Search for the cell housing the specified text and yield its [x, y] center coordinate. 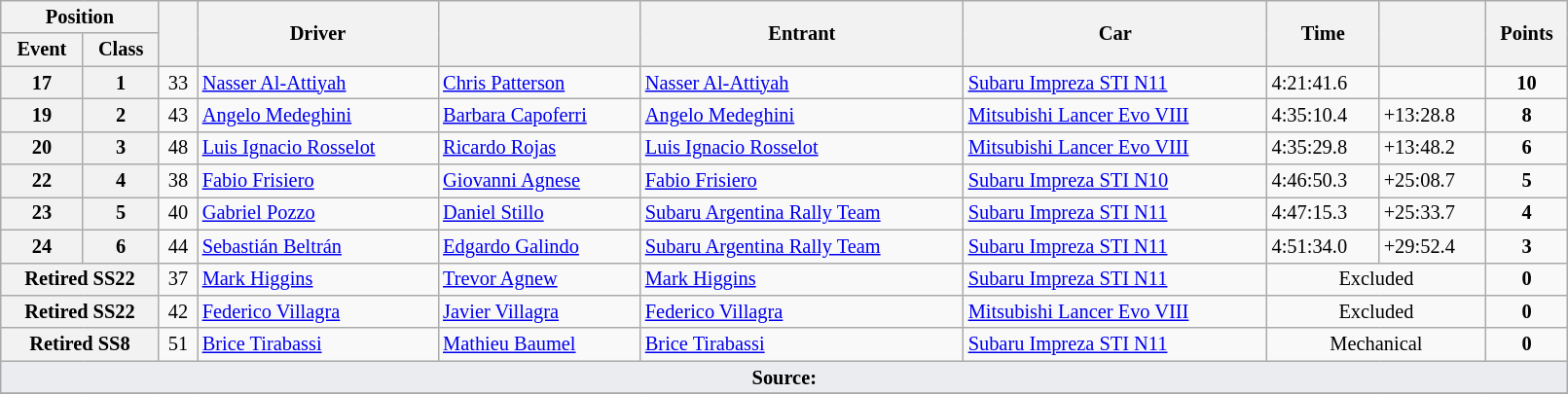
Chris Patterson [539, 83]
33 [178, 83]
42 [178, 311]
Event [42, 50]
Javier Villagra [539, 311]
Time [1324, 33]
Trevor Agnew [539, 279]
Driver [317, 33]
4:47:15.3 [1324, 213]
Points [1526, 33]
Mechanical [1376, 344]
4:51:34.0 [1324, 246]
+25:33.7 [1433, 213]
4:21:41.6 [1324, 83]
+25:08.7 [1433, 181]
4:46:50.3 [1324, 181]
Sebastián Beltrán [317, 246]
Entrant [802, 33]
23 [42, 213]
Car [1115, 33]
Giovanni Agnese [539, 181]
44 [178, 246]
17 [42, 83]
4:35:29.8 [1324, 148]
43 [178, 115]
Source: [784, 377]
Ricardo Rojas [539, 148]
8 [1526, 115]
Daniel Stillo [539, 213]
40 [178, 213]
Class [121, 50]
Mathieu Baumel [539, 344]
4:35:10.4 [1324, 115]
1 [121, 83]
Subaru Impreza STI N10 [1115, 181]
19 [42, 115]
37 [178, 279]
38 [178, 181]
Retired SS8 [80, 344]
22 [42, 181]
Barbara Capoferri [539, 115]
Gabriel Pozzo [317, 213]
2 [121, 115]
10 [1526, 83]
+29:52.4 [1433, 246]
48 [178, 148]
Edgardo Galindo [539, 246]
51 [178, 344]
24 [42, 246]
+13:28.8 [1433, 115]
Position [80, 17]
+13:48.2 [1433, 148]
20 [42, 148]
